Detect which cell encompasses the target text, then output its [x, y] center coordinate. 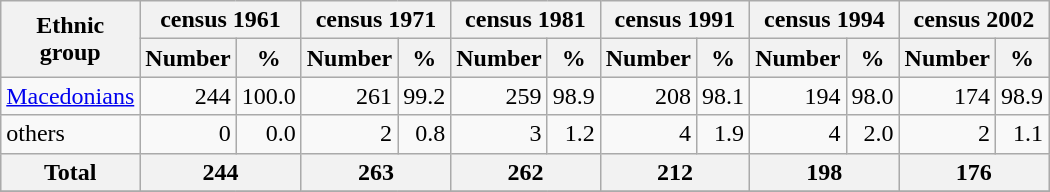
259 [499, 96]
0.8 [424, 134]
0.0 [268, 134]
100.0 [268, 96]
262 [526, 172]
census 1991 [674, 20]
212 [674, 172]
198 [824, 172]
2.0 [872, 134]
194 [798, 96]
census 1961 [220, 20]
census 1971 [376, 20]
261 [349, 96]
98.0 [872, 96]
174 [947, 96]
Macedonians [70, 96]
98.1 [724, 96]
0 [188, 134]
1.9 [724, 134]
census 1981 [526, 20]
census 1994 [824, 20]
3 [499, 134]
Total [70, 172]
176 [974, 172]
99.2 [424, 96]
1.2 [574, 134]
others [70, 134]
208 [648, 96]
Ethnicgroup [70, 39]
1.1 [1022, 134]
census 2002 [974, 20]
263 [376, 172]
